Return [x, y] of the center of cell containing provided text 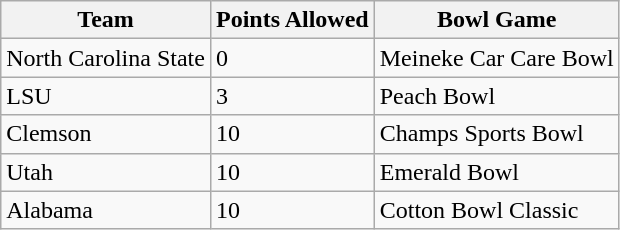
Alabama [106, 210]
Peach Bowl [496, 96]
3 [292, 96]
Points Allowed [292, 20]
0 [292, 58]
Utah [106, 172]
Clemson [106, 134]
Champs Sports Bowl [496, 134]
Cotton Bowl Classic [496, 210]
Meineke Car Care Bowl [496, 58]
LSU [106, 96]
Bowl Game [496, 20]
North Carolina State [106, 58]
Team [106, 20]
Emerald Bowl [496, 172]
